Extract the (x, y) coordinate from the center of the cell holding the provided text.  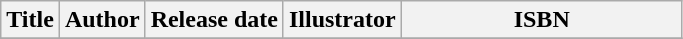
ISBN (542, 20)
Title (30, 20)
Author (102, 20)
Illustrator (342, 20)
Release date (214, 20)
